Identify which cell holds the provided text, then report its [x, y] central coordinate. 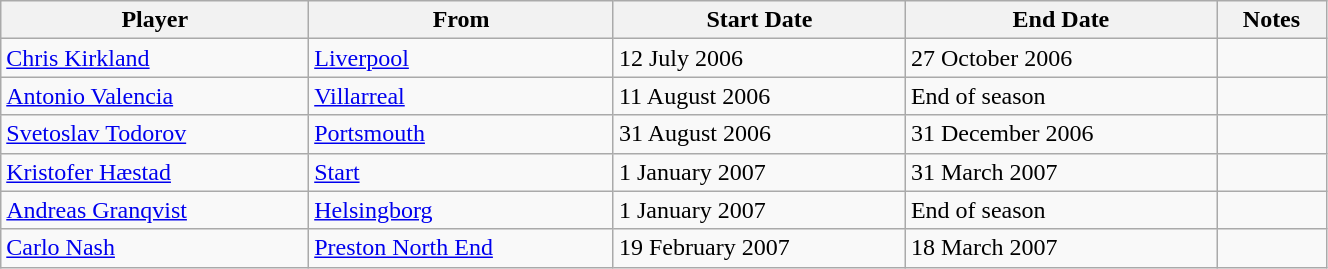
Villarreal [462, 96]
Carlo Nash [155, 248]
11 August 2006 [759, 96]
Preston North End [462, 248]
18 March 2007 [1060, 248]
Andreas Granqvist [155, 210]
Player [155, 20]
31 December 2006 [1060, 134]
19 February 2007 [759, 248]
Portsmouth [462, 134]
12 July 2006 [759, 58]
Start [462, 172]
31 March 2007 [1060, 172]
Notes [1271, 20]
Kristofer Hæstad [155, 172]
Svetoslav Todorov [155, 134]
End Date [1060, 20]
Helsingborg [462, 210]
27 October 2006 [1060, 58]
From [462, 20]
Chris Kirkland [155, 58]
Start Date [759, 20]
31 August 2006 [759, 134]
Antonio Valencia [155, 96]
Liverpool [462, 58]
